From the cell containing the given text, extract its center point as (X, Y) coordinate. 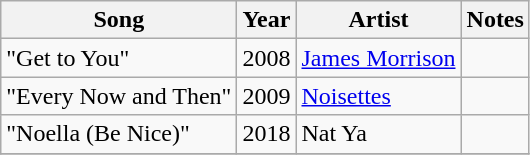
Noisettes (378, 96)
Year (266, 20)
2018 (266, 134)
"Get to You" (119, 58)
Notes (495, 20)
2008 (266, 58)
Artist (378, 20)
Nat Ya (378, 134)
"Every Now and Then" (119, 96)
"Noella (Be Nice)" (119, 134)
James Morrison (378, 58)
2009 (266, 96)
Song (119, 20)
